Detect which cell encompasses the target text, then output its (X, Y) center coordinate. 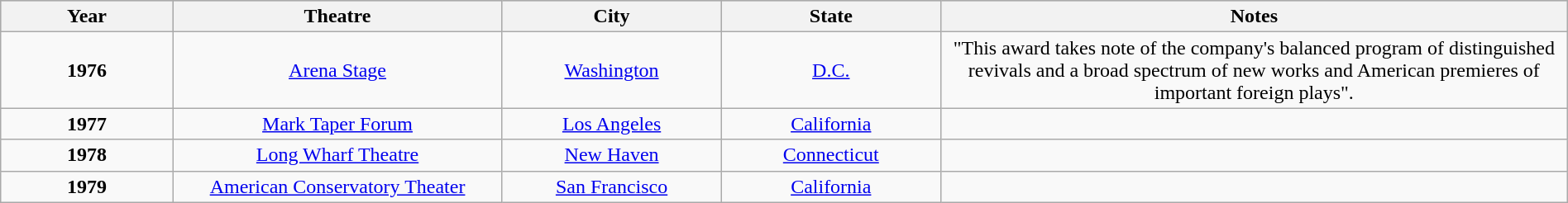
1979 (87, 186)
Arena Stage (337, 70)
American Conservatory Theater (337, 186)
1977 (87, 124)
Long Wharf Theatre (337, 155)
D.C. (830, 70)
City (612, 17)
Washington (612, 70)
1978 (87, 155)
New Haven (612, 155)
Theatre (337, 17)
Year (87, 17)
Connecticut (830, 155)
State (830, 17)
Los Angeles (612, 124)
Mark Taper Forum (337, 124)
1976 (87, 70)
San Francisco (612, 186)
Notes (1254, 17)
